Provide the [X, Y] coordinate of the cell's center where the given text is located.  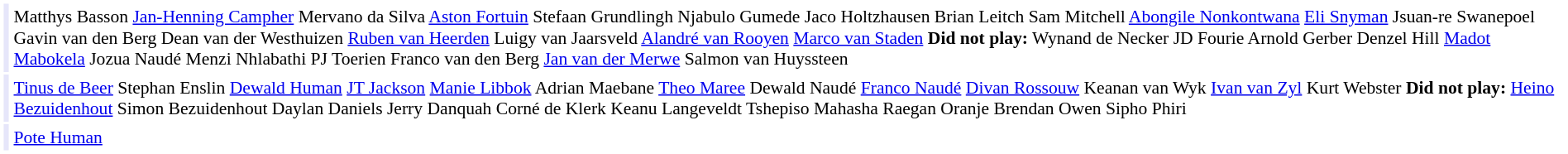
Pote Human [788, 137]
